Determine the (X, Y) coordinate at the center of the cell enclosing the given text.  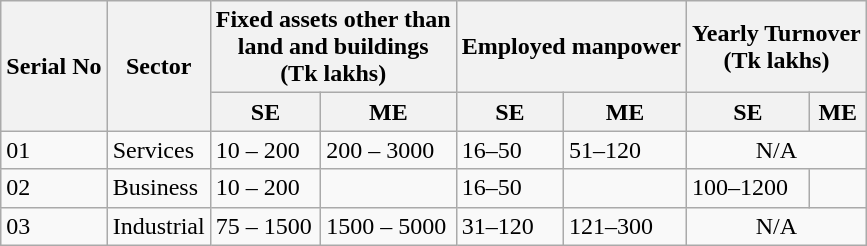
1500 – 5000 (388, 226)
Yearly Turnover(Tk lakhs) (777, 47)
31–120 (510, 226)
200 – 3000 (388, 150)
75 – 1500 (266, 226)
100–1200 (748, 188)
51–120 (626, 150)
Sector (158, 66)
Fixed assets other thanland and buildings (Tk lakhs) (333, 47)
121–300 (626, 226)
Industrial (158, 226)
03 (54, 226)
Employed manpower (571, 47)
Serial No (54, 66)
Services (158, 150)
Business (158, 188)
02 (54, 188)
01 (54, 150)
